Return the [x, y] coordinate for the center point of the cell that contains the specified text.  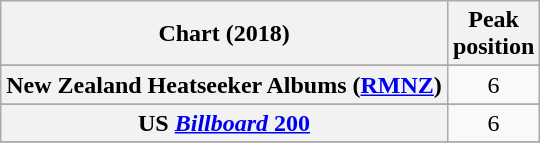
Chart (2018) [224, 34]
US Billboard 200 [224, 123]
New Zealand Heatseeker Albums (RMNZ) [224, 85]
Peak position [493, 34]
